Detect which cell encompasses the target text, then output its [X, Y] center coordinate. 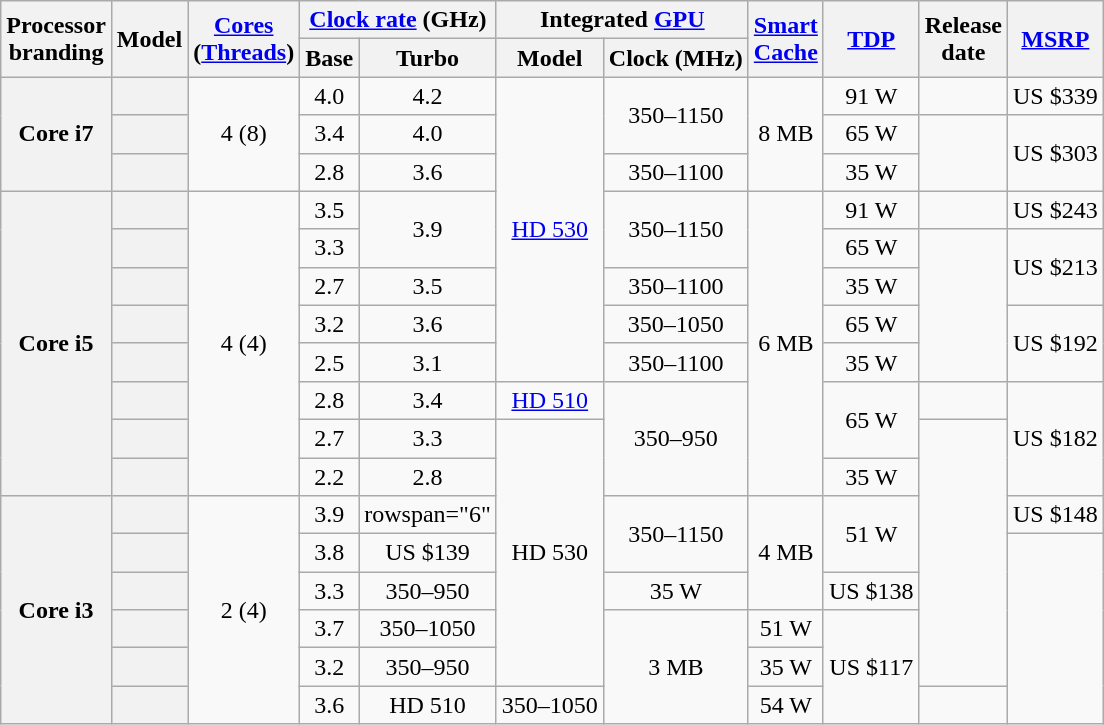
Clock (MHz) [676, 58]
Releasedate [963, 39]
SmartCache [786, 39]
rowspan="6" [428, 515]
US $192 [1055, 343]
Cores(Threads) [244, 39]
Integrated GPU [622, 20]
US $182 [1055, 438]
Clock rate (GHz) [398, 20]
US $139 [428, 553]
US $117 [871, 667]
3 MB [676, 667]
TDP [871, 39]
Core i7 [56, 134]
US $138 [871, 591]
4 MB [786, 553]
4 (4) [244, 343]
2.2 [330, 477]
US $148 [1055, 515]
US $303 [1055, 153]
MSRP [1055, 39]
54 W [786, 705]
4 (8) [244, 134]
US $213 [1055, 267]
Base [330, 58]
Core i5 [56, 343]
3.7 [330, 629]
2.5 [330, 362]
Processorbranding [56, 39]
3.8 [330, 553]
3.1 [428, 362]
US $339 [1055, 96]
6 MB [786, 343]
8 MB [786, 134]
4.2 [428, 96]
2 (4) [244, 610]
Core i3 [56, 610]
US $243 [1055, 210]
Turbo [428, 58]
